Locate the cell with the specified text and output its [x, y] center coordinate. 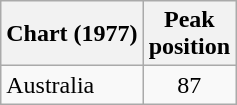
87 [189, 85]
Australia [72, 85]
Chart (1977) [72, 34]
Peakposition [189, 34]
